Locate the cell with the specified text and output its (x, y) center coordinate. 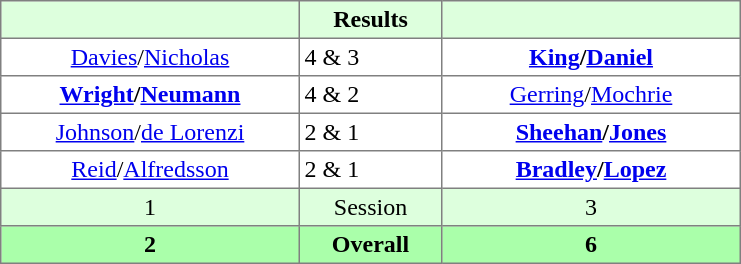
2 (150, 245)
Gerring/Mochrie (591, 95)
Johnson/de Lorenzi (150, 132)
Davies/Nicholas (150, 57)
6 (591, 245)
3 (591, 207)
Sheehan/Jones (591, 132)
Results (370, 20)
1 (150, 207)
Wright/Neumann (150, 95)
4 & 3 (370, 57)
Session (370, 207)
King/Daniel (591, 57)
Overall (370, 245)
Reid/Alfredsson (150, 170)
Bradley/Lopez (591, 170)
4 & 2 (370, 95)
